Pinpoint the cell where the given text exists, returning its (x, y) midpoint coordinate. 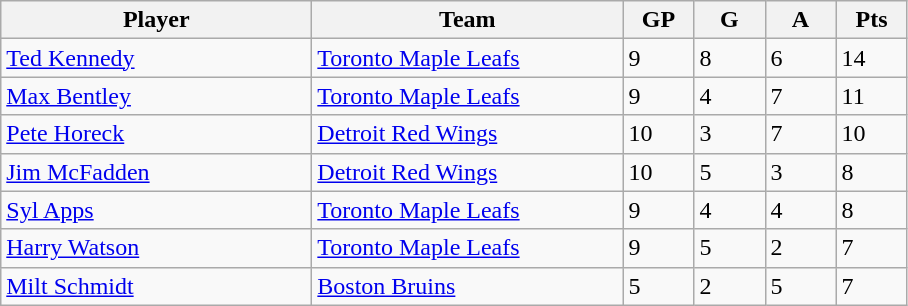
Jim McFadden (156, 172)
Pete Horeck (156, 134)
GP (658, 20)
Max Bentley (156, 96)
Syl Apps (156, 210)
Ted Kennedy (156, 58)
Pts (872, 20)
A (800, 20)
Team (468, 20)
Player (156, 20)
Boston Bruins (468, 286)
11 (872, 96)
G (730, 20)
Harry Watson (156, 248)
14 (872, 58)
Milt Schmidt (156, 286)
6 (800, 58)
